Capture the cell that displays the provided text and extract its [x, y] central coordinate. 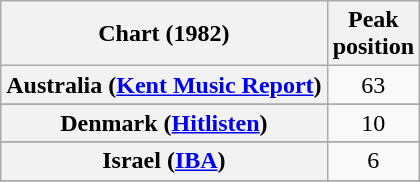
Chart (1982) [164, 34]
Peakposition [373, 34]
Australia (Kent Music Report) [164, 85]
6 [373, 161]
10 [373, 123]
63 [373, 85]
Denmark (Hitlisten) [164, 123]
Israel (IBA) [164, 161]
